Determine the [x, y] coordinate at the center of the cell enclosing the given text.  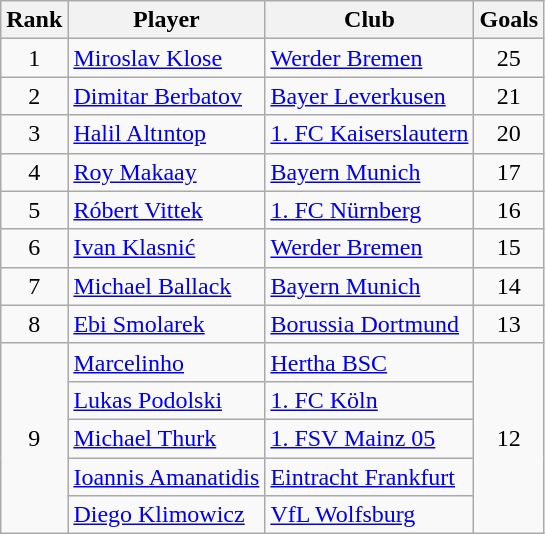
Ebi Smolarek [166, 324]
Marcelinho [166, 362]
VfL Wolfsburg [370, 515]
9 [34, 438]
Róbert Vittek [166, 210]
Eintracht Frankfurt [370, 477]
25 [509, 58]
Dimitar Berbatov [166, 96]
1. FC Köln [370, 400]
Roy Makaay [166, 172]
7 [34, 286]
Halil Altıntop [166, 134]
Michael Thurk [166, 438]
17 [509, 172]
Rank [34, 20]
1. FC Kaiserslautern [370, 134]
1. FSV Mainz 05 [370, 438]
Bayer Leverkusen [370, 96]
Borussia Dortmund [370, 324]
14 [509, 286]
4 [34, 172]
13 [509, 324]
Ioannis Amanatidis [166, 477]
Michael Ballack [166, 286]
Diego Klimowicz [166, 515]
6 [34, 248]
Club [370, 20]
Miroslav Klose [166, 58]
Goals [509, 20]
20 [509, 134]
12 [509, 438]
15 [509, 248]
1 [34, 58]
3 [34, 134]
16 [509, 210]
Player [166, 20]
21 [509, 96]
2 [34, 96]
1. FC Nürnberg [370, 210]
Ivan Klasnić [166, 248]
Hertha BSC [370, 362]
Lukas Podolski [166, 400]
5 [34, 210]
8 [34, 324]
